For the text-containing cell, return its midpoint in [X, Y] coordinate format. 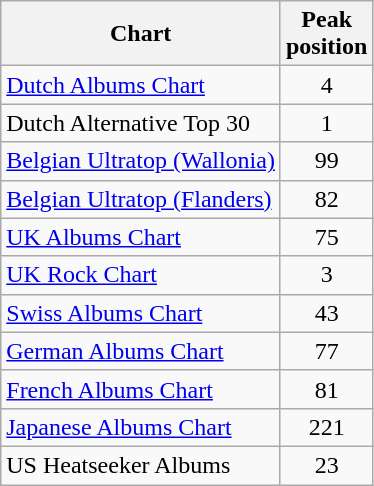
43 [326, 313]
French Albums Chart [141, 389]
Belgian Ultratop (Flanders) [141, 199]
221 [326, 427]
US Heatseeker Albums [141, 465]
UK Rock Chart [141, 275]
UK Albums Chart [141, 237]
German Albums Chart [141, 351]
23 [326, 465]
82 [326, 199]
81 [326, 389]
3 [326, 275]
Belgian Ultratop (Wallonia) [141, 161]
Peakposition [326, 34]
Dutch Albums Chart [141, 85]
77 [326, 351]
4 [326, 85]
Swiss Albums Chart [141, 313]
Chart [141, 34]
99 [326, 161]
1 [326, 123]
75 [326, 237]
Dutch Alternative Top 30 [141, 123]
Japanese Albums Chart [141, 427]
